Search for the cell housing the specified text and yield its [x, y] center coordinate. 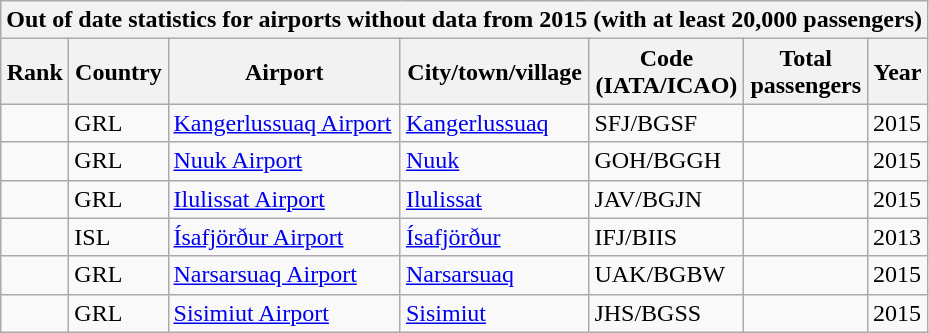
2013 [897, 237]
Kangerlussuaq [494, 123]
Narsarsuaq [494, 275]
Narsarsuaq Airport [284, 275]
ISL [118, 237]
Year [897, 72]
Ísafjörður [494, 237]
Ilulissat [494, 199]
Code(IATA/ICAO) [666, 72]
JHS/BGSS [666, 313]
IFJ/BIIS [666, 237]
Kangerlussuaq Airport [284, 123]
Ísafjörður Airport [284, 237]
City/town/village [494, 72]
JAV/BGJN [666, 199]
Nuuk Airport [284, 161]
SFJ/BGSF [666, 123]
Airport [284, 72]
UAK/BGBW [666, 275]
Country [118, 72]
Sisimiut Airport [284, 313]
Out of date statistics for airports without data from 2015 (with at least 20,000 passengers) [464, 20]
Totalpassengers [806, 72]
Nuuk [494, 161]
Rank [35, 72]
Ilulissat Airport [284, 199]
Sisimiut [494, 313]
GOH/BGGH [666, 161]
